Output the (x, y) coordinate of the center of the cell containing the given text.  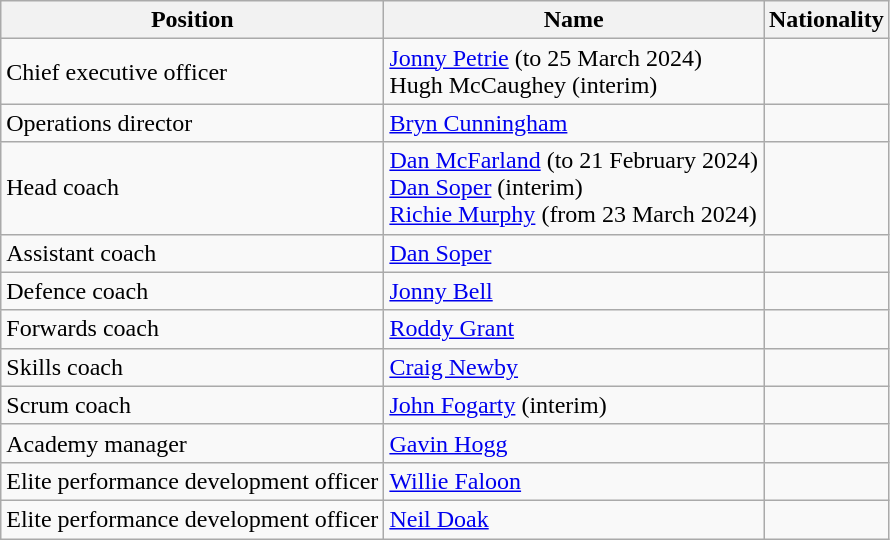
Forwards coach (192, 329)
Neil Doak (574, 519)
Jonny Petrie (to 25 March 2024)Hugh McCaughey (interim) (574, 72)
Roddy Grant (574, 329)
Head coach (192, 188)
Willie Faloon (574, 481)
Bryn Cunningham (574, 123)
Chief executive officer (192, 72)
Name (574, 20)
Dan McFarland (to 21 February 2024)Dan Soper (interim)Richie Murphy (from 23 March 2024) (574, 188)
Nationality (827, 20)
Position (192, 20)
Defence coach (192, 291)
John Fogarty (interim) (574, 405)
Jonny Bell (574, 291)
Craig Newby (574, 367)
Skills coach (192, 367)
Dan Soper (574, 253)
Operations director (192, 123)
Academy manager (192, 443)
Scrum coach (192, 405)
Assistant coach (192, 253)
Gavin Hogg (574, 443)
